Determine the [X, Y] coordinate at the center of the cell enclosing the given text.  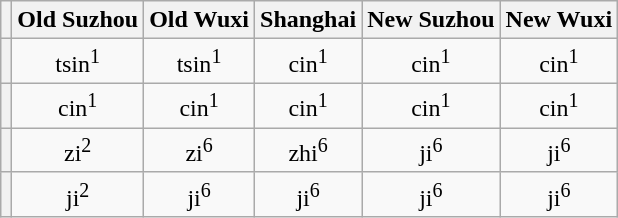
zi2 [78, 150]
Old Wuxi [200, 20]
Old Suzhou [78, 20]
New Suzhou [431, 20]
Shanghai [308, 20]
zhi6 [308, 150]
zi6 [200, 150]
ji2 [78, 194]
New Wuxi [559, 20]
